From the cell containing the given text, extract its center point as (x, y) coordinate. 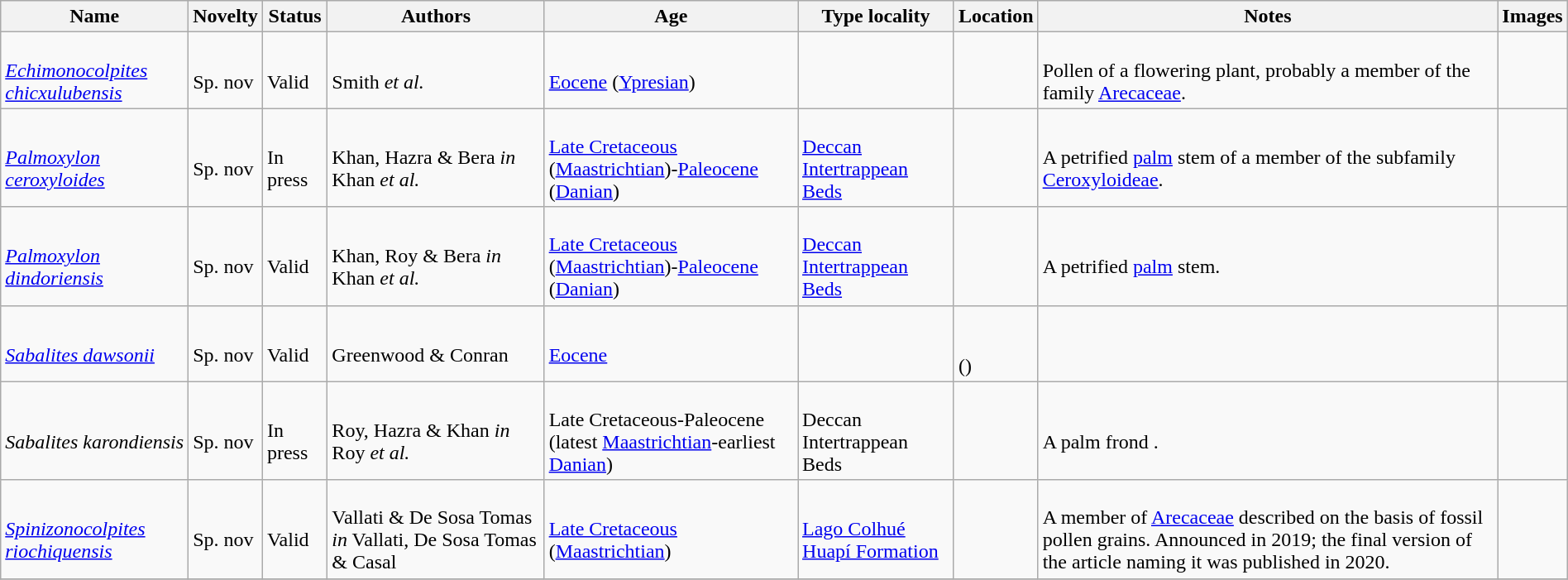
Spinizonocolpites riochiquensis (94, 530)
Greenwood & Conran (436, 343)
Age (671, 17)
Eocene (671, 343)
A palm frond . (1268, 430)
Novelty (226, 17)
Khan, Hazra & Bera in Khan et al. (436, 157)
Roy, Hazra & Khan in Roy et al. (436, 430)
Palmoxylon dindoriensis (94, 256)
A petrified palm stem of a member of the subfamily Ceroxyloideae. (1268, 157)
Eocene (Ypresian) (671, 70)
Late Cretaceous-Paleocene (latest Maastrichtian-earliest Danian) (671, 430)
Sabalites dawsonii (94, 343)
A petrified palm stem. (1268, 256)
Late Cretaceous (Maastrichtian) (671, 530)
Type locality (877, 17)
Notes (1268, 17)
Location (996, 17)
Name (94, 17)
Pollen of a flowering plant, probably a member of the family Arecaceae. (1268, 70)
Smith et al. (436, 70)
Vallati & De Sosa Tomas in Vallati, De Sosa Tomas & Casal (436, 530)
Authors (436, 17)
Echimonocolpites chicxulubensis (94, 70)
Khan, Roy & Bera in Khan et al. (436, 256)
Sabalites karondiensis (94, 430)
Status (294, 17)
Lago Colhué Huapí Formation (877, 530)
() (996, 343)
Palmoxylon ceroxyloides (94, 157)
Images (1532, 17)
